Return the (X, Y) coordinate for the center point of the cell that contains the specified text.  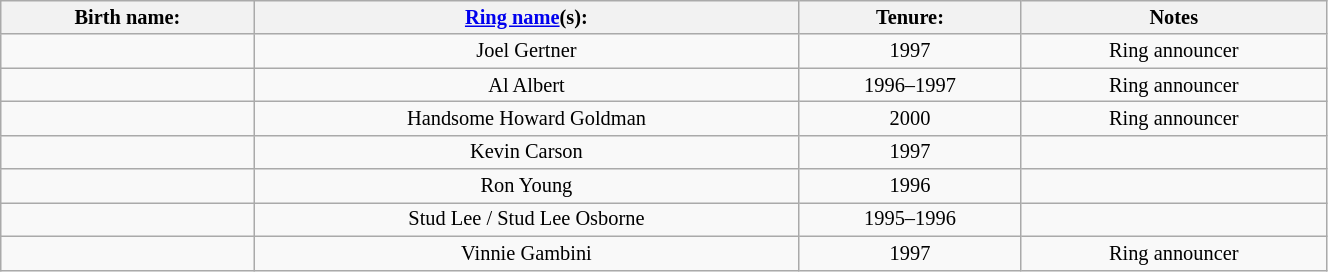
Joel Gertner (526, 51)
Tenure: (910, 17)
Stud Lee / Stud Lee Osborne (526, 219)
Al Albert (526, 85)
Ron Young (526, 186)
Vinnie Gambini (526, 253)
Handsome Howard Goldman (526, 118)
1996 (910, 186)
Kevin Carson (526, 152)
1996–1997 (910, 85)
Birth name: (128, 17)
1995–1996 (910, 219)
Notes (1174, 17)
Ring name(s): (526, 17)
2000 (910, 118)
